Output the (x, y) coordinate of the center of the cell containing the given text.  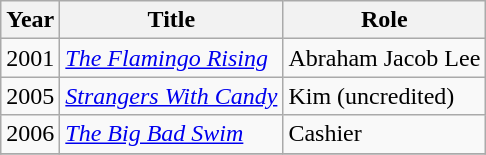
Kim (uncredited) (384, 96)
Title (172, 20)
Year (30, 20)
2001 (30, 58)
Role (384, 20)
2006 (30, 134)
The Big Bad Swim (172, 134)
The Flamingo Rising (172, 58)
Abraham Jacob Lee (384, 58)
Cashier (384, 134)
Strangers With Candy (172, 96)
2005 (30, 96)
